Extract the (x, y) coordinate from the center of the cell holding the provided text.  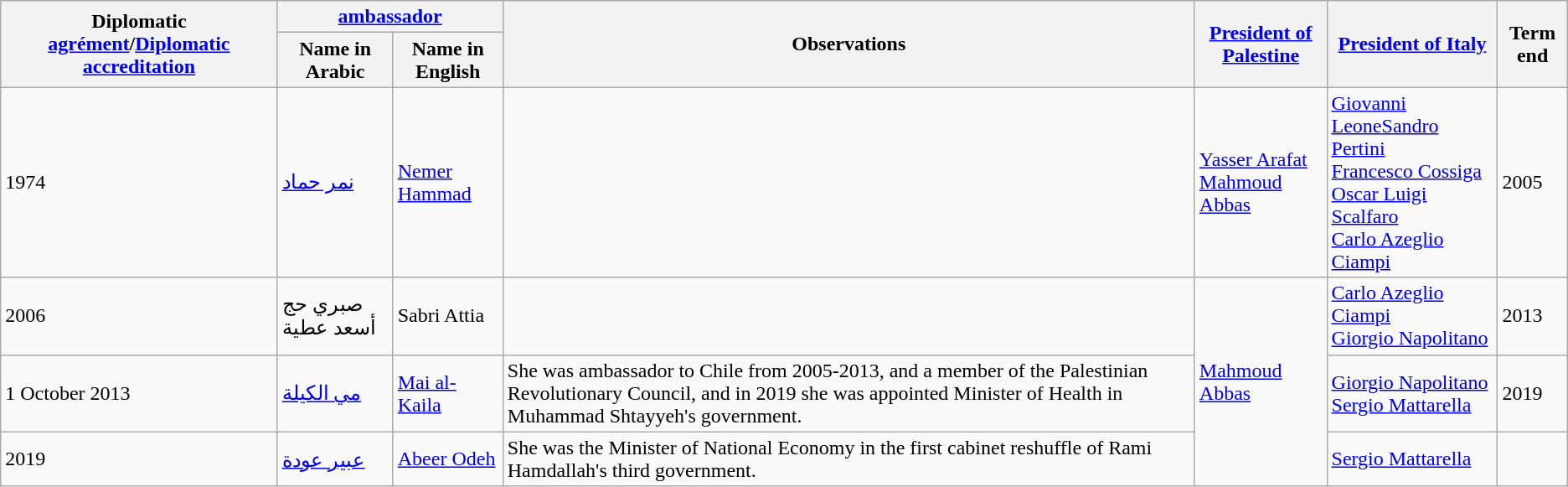
Name in Arabic (335, 60)
Nemer Hammad (447, 183)
Diplomatic agrément/Diplomatic accreditation (139, 44)
Mahmoud Abbas (1261, 382)
1 October 2013 (139, 393)
Yasser ArafatMahmoud Abbas (1261, 183)
Mai al-Kaila (447, 393)
2006 (139, 316)
Sabri Attia (447, 316)
عبير عودة (335, 459)
President of Palestine (1261, 44)
Giorgio NapolitanoSergio Mattarella (1412, 393)
She was the Minister of National Economy in the first cabinet reshuffle of Rami Hamdallah's third government. (848, 459)
ambassador (390, 17)
نمر حماد (335, 183)
Carlo Azeglio CiampiGiorgio Napolitano (1412, 316)
1974 (139, 183)
Giovanni LeoneSandro PertiniFrancesco CossigaOscar Luigi ScalfaroCarlo Azeglio Ciampi (1412, 183)
2013 (1533, 316)
صبري حج أسعد عطية (335, 316)
Term end (1533, 44)
مي الكيلة (335, 393)
2005 (1533, 183)
President of Italy (1412, 44)
Name in English (447, 60)
Sergio Mattarella (1412, 459)
Observations (848, 44)
Abeer Odeh (447, 459)
